Detect which cell encompasses the target text, then output its [X, Y] center coordinate. 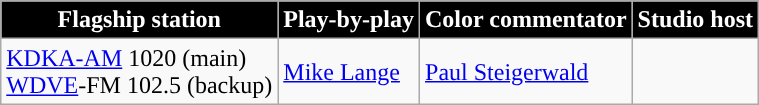
Mike Lange [349, 72]
KDKA-AM 1020 (main)WDVE-FM 102.5 (backup) [140, 72]
Studio host [695, 20]
Color commentator [526, 20]
Paul Steigerwald [526, 72]
Flagship station [140, 20]
Play-by-play [349, 20]
